Identify which cell holds the provided text, then report its (X, Y) central coordinate. 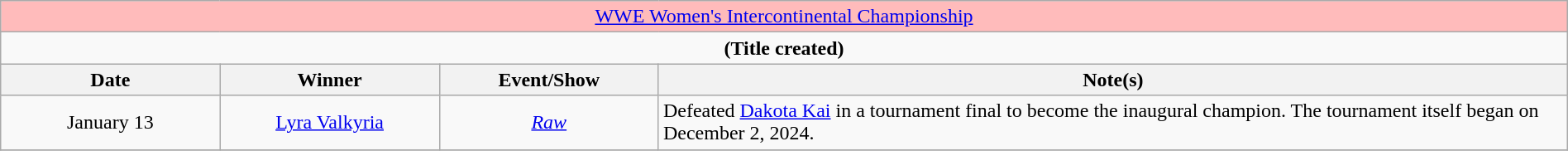
WWE Women's Intercontinental Championship (784, 17)
Raw (549, 123)
January 13 (111, 123)
Winner (329, 80)
Event/Show (549, 80)
(Title created) (784, 48)
Lyra Valkyria (329, 123)
Defeated Dakota Kai in a tournament final to become the inaugural champion. The tournament itself began on December 2, 2024. (1113, 123)
Note(s) (1113, 80)
Date (111, 80)
